From the cell containing the given text, extract its center point as (X, Y) coordinate. 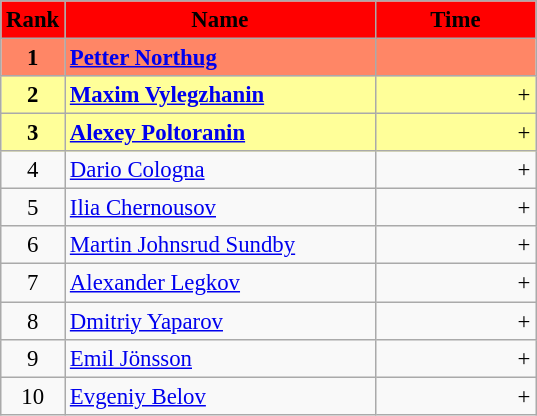
Martin Johnsrud Sundby (220, 245)
4 (33, 170)
10 (33, 396)
Petter Northug (220, 58)
Dmitriy Yaparov (220, 321)
Name (220, 20)
7 (33, 283)
Emil Jönsson (220, 358)
Alexey Poltoranin (220, 133)
Alexander Legkov (220, 283)
5 (33, 208)
Evgeniy Belov (220, 396)
8 (33, 321)
Rank (33, 20)
3 (33, 133)
2 (33, 95)
Maxim Vylegzhanin (220, 95)
Ilia Chernousov (220, 208)
6 (33, 245)
Time (456, 20)
1 (33, 58)
Dario Cologna (220, 170)
9 (33, 358)
